Detect which cell encompasses the target text, then output its [X, Y] center coordinate. 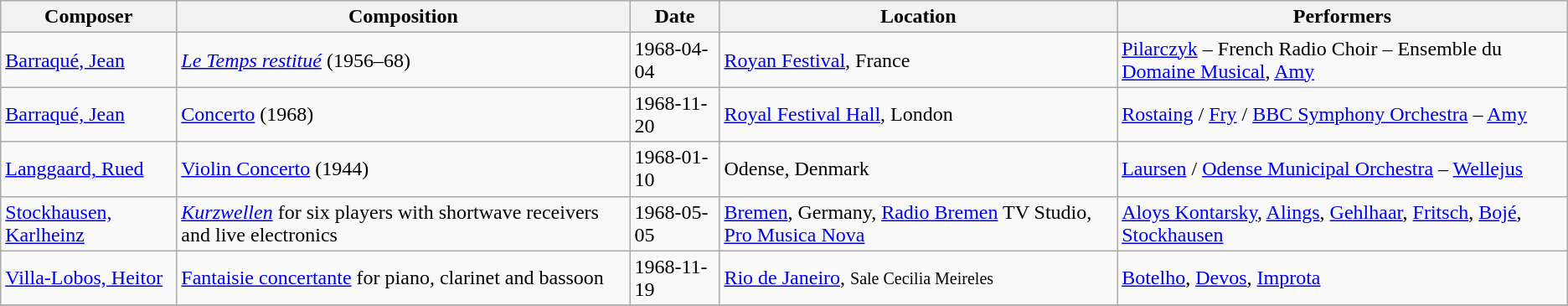
Villa-Lobos, Heitor [89, 278]
1968-05-05 [675, 223]
Violin Concerto (1944) [404, 169]
Performers [1343, 17]
Royan Festival, France [918, 60]
Composer [89, 17]
1968-11-19 [675, 278]
Composition [404, 17]
Fantaisie concertante for piano, clarinet and bassoon [404, 278]
Bremen, Germany, Radio Bremen TV Studio, Pro Musica Nova [918, 223]
1968-01-10 [675, 169]
Aloys Kontarsky, Alings, Gehlhaar, Fritsch, Bojé, Stockhausen [1343, 223]
Rio de Janeiro, Sale Cecilia Meireles [918, 278]
1968-04-04 [675, 60]
Stockhausen, Karlheinz [89, 223]
Le Temps restitué (1956–68) [404, 60]
Royal Festival Hall, London [918, 114]
Rostaing / Fry / BBC Symphony Orchestra – Amy [1343, 114]
Location [918, 17]
Date [675, 17]
Langgaard, Rued [89, 169]
Laursen / Odense Municipal Orchestra – Wellejus [1343, 169]
Pilarczyk – French Radio Choir – Ensemble du Domaine Musical, Amy [1343, 60]
Botelho, Devos, Improta [1343, 278]
Odense, Denmark [918, 169]
Kurzwellen for six players with shortwave receivers and live electronics [404, 223]
1968-11-20 [675, 114]
Concerto (1968) [404, 114]
